Return [x, y] of the center of cell containing provided text 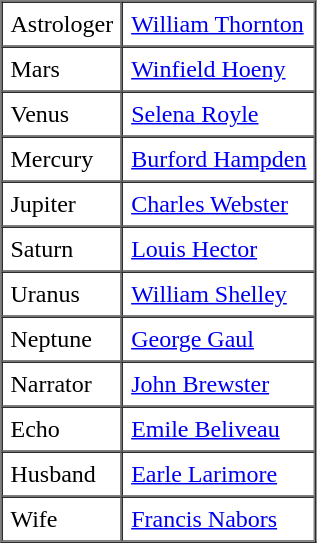
Earle Larimore [218, 474]
Francis Nabors [218, 518]
Charles Webster [218, 204]
Venus [62, 114]
Saturn [62, 248]
John Brewster [218, 384]
Mars [62, 68]
Winfield Hoeny [218, 68]
Narrator [62, 384]
William Shelley [218, 294]
Astrologer [62, 24]
Emile Beliveau [218, 428]
Neptune [62, 338]
Uranus [62, 294]
Louis Hector [218, 248]
Husband [62, 474]
George Gaul [218, 338]
Wife [62, 518]
Jupiter [62, 204]
Mercury [62, 158]
Burford Hampden [218, 158]
Selena Royle [218, 114]
Echo [62, 428]
William Thornton [218, 24]
